Pinpoint the cell where the given text exists, returning its [X, Y] midpoint coordinate. 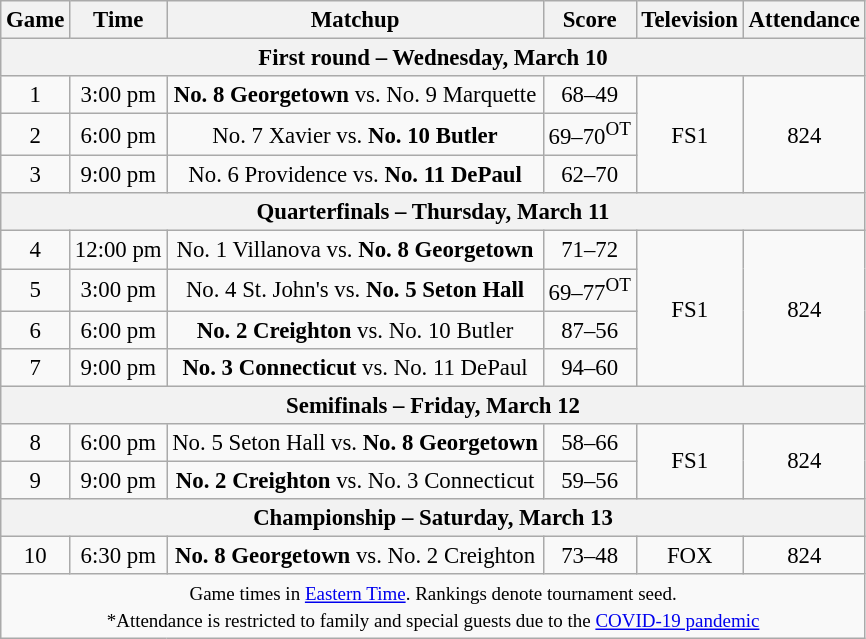
68–49 [590, 95]
2 [36, 135]
No. 7 Xavier vs. No. 10 Butler [355, 135]
12:00 pm [118, 250]
Game times in Eastern Time. Rankings denote tournament seed.*Attendance is restricted to family and special guests due to the COVID-19 pandemic [434, 606]
Championship – Saturday, March 13 [434, 518]
9 [36, 480]
No. 5 Seton Hall vs. No. 8 Georgetown [355, 443]
No. 4 St. John's vs. No. 5 Seton Hall [355, 290]
No. 2 Creighton vs. No. 10 Butler [355, 330]
Quarterfinals – Thursday, March 11 [434, 213]
No. 2 Creighton vs. No. 3 Connecticut [355, 480]
69–77OT [590, 290]
59–56 [590, 480]
No. 3 Connecticut vs. No. 11 DePaul [355, 367]
87–56 [590, 330]
Attendance [804, 20]
Score [590, 20]
1 [36, 95]
No. 8 Georgetown vs. No. 9 Marquette [355, 95]
58–66 [590, 443]
No. 8 Georgetown vs. No. 2 Creighton [355, 555]
Time [118, 20]
Matchup [355, 20]
73–48 [590, 555]
Semifinals – Friday, March 12 [434, 405]
6 [36, 330]
62–70 [590, 175]
First round – Wednesday, March 10 [434, 58]
4 [36, 250]
71–72 [590, 250]
7 [36, 367]
10 [36, 555]
Television [690, 20]
5 [36, 290]
Game [36, 20]
FOX [690, 555]
69–70OT [590, 135]
8 [36, 443]
3 [36, 175]
No. 6 Providence vs. No. 11 DePaul [355, 175]
94–60 [590, 367]
6:30 pm [118, 555]
No. 1 Villanova vs. No. 8 Georgetown [355, 250]
